Determine the (X, Y) coordinate at the center of the cell enclosing the given text.  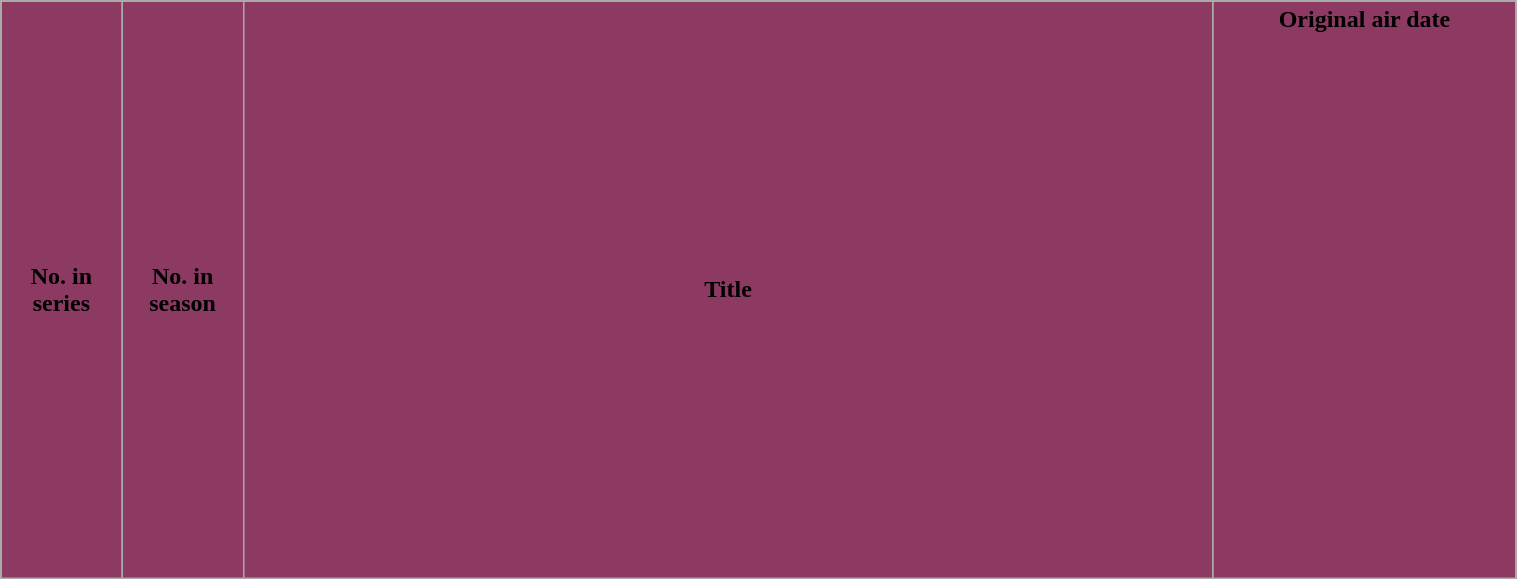
Title (728, 290)
No. inseries (62, 290)
Original air date (1364, 290)
No. inseason (182, 290)
